Search for the cell housing the specified text and yield its [x, y] center coordinate. 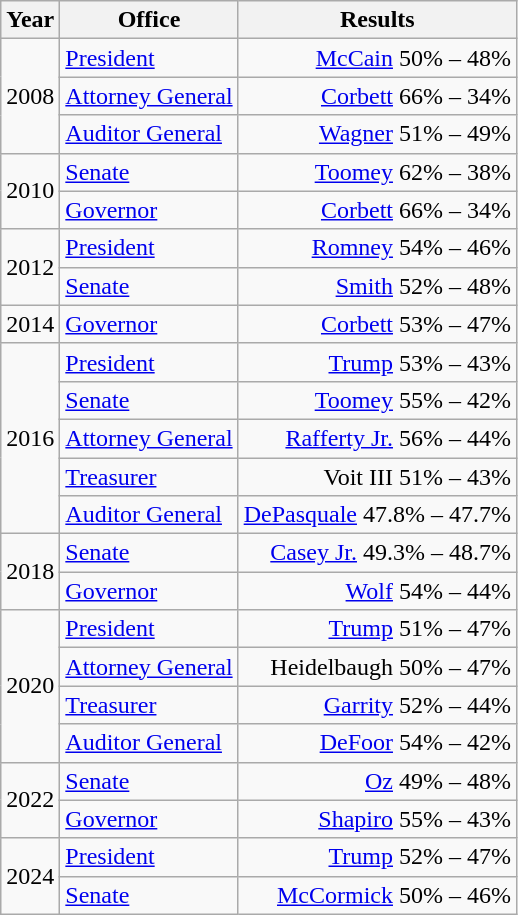
2012 [30, 267]
Oz 49% – 48% [377, 781]
Garrity 52% – 44% [377, 705]
Corbett 53% – 47% [377, 324]
Trump 51% – 47% [377, 629]
2008 [30, 96]
2024 [30, 876]
2018 [30, 572]
Year [30, 20]
Trump 53% – 43% [377, 362]
2022 [30, 800]
Results [377, 20]
2010 [30, 191]
DeFoor 54% – 42% [377, 743]
DePasquale 47.8% – 47.7% [377, 515]
2016 [30, 438]
Wagner 51% – 49% [377, 134]
Shapiro 55% – 43% [377, 819]
Rafferty Jr. 56% – 44% [377, 438]
Voit III 51% – 43% [377, 477]
Heidelbaugh 50% – 47% [377, 667]
McCormick 50% – 46% [377, 895]
2020 [30, 686]
Romney 54% – 46% [377, 248]
Casey Jr. 49.3% – 48.7% [377, 553]
Trump 52% – 47% [377, 857]
Wolf 54% – 44% [377, 591]
McCain 50% – 48% [377, 58]
2014 [30, 324]
Smith 52% – 48% [377, 286]
Toomey 62% – 38% [377, 172]
Office [149, 20]
Toomey 55% – 42% [377, 400]
